Output the [x, y] coordinate of the center of the cell containing the given text.  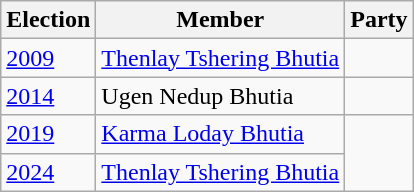
Election [48, 20]
Party [379, 20]
2009 [48, 58]
2024 [48, 172]
Ugen Nedup Bhutia [220, 96]
Karma Loday Bhutia [220, 134]
Member [220, 20]
2019 [48, 134]
2014 [48, 96]
